Identify which cell holds the provided text, then report its (x, y) central coordinate. 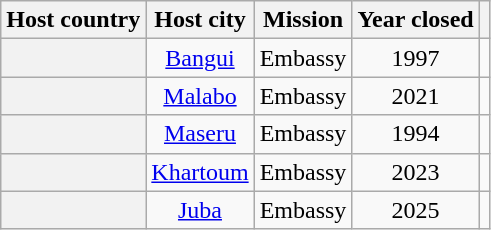
1997 (416, 58)
2025 (416, 210)
Year closed (416, 20)
2023 (416, 172)
Maseru (200, 134)
Host city (200, 20)
Khartoum (200, 172)
Bangui (200, 58)
Juba (200, 210)
Host country (74, 20)
1994 (416, 134)
2021 (416, 96)
Malabo (200, 96)
Mission (303, 20)
